Identify which cell holds the provided text, then report its (x, y) central coordinate. 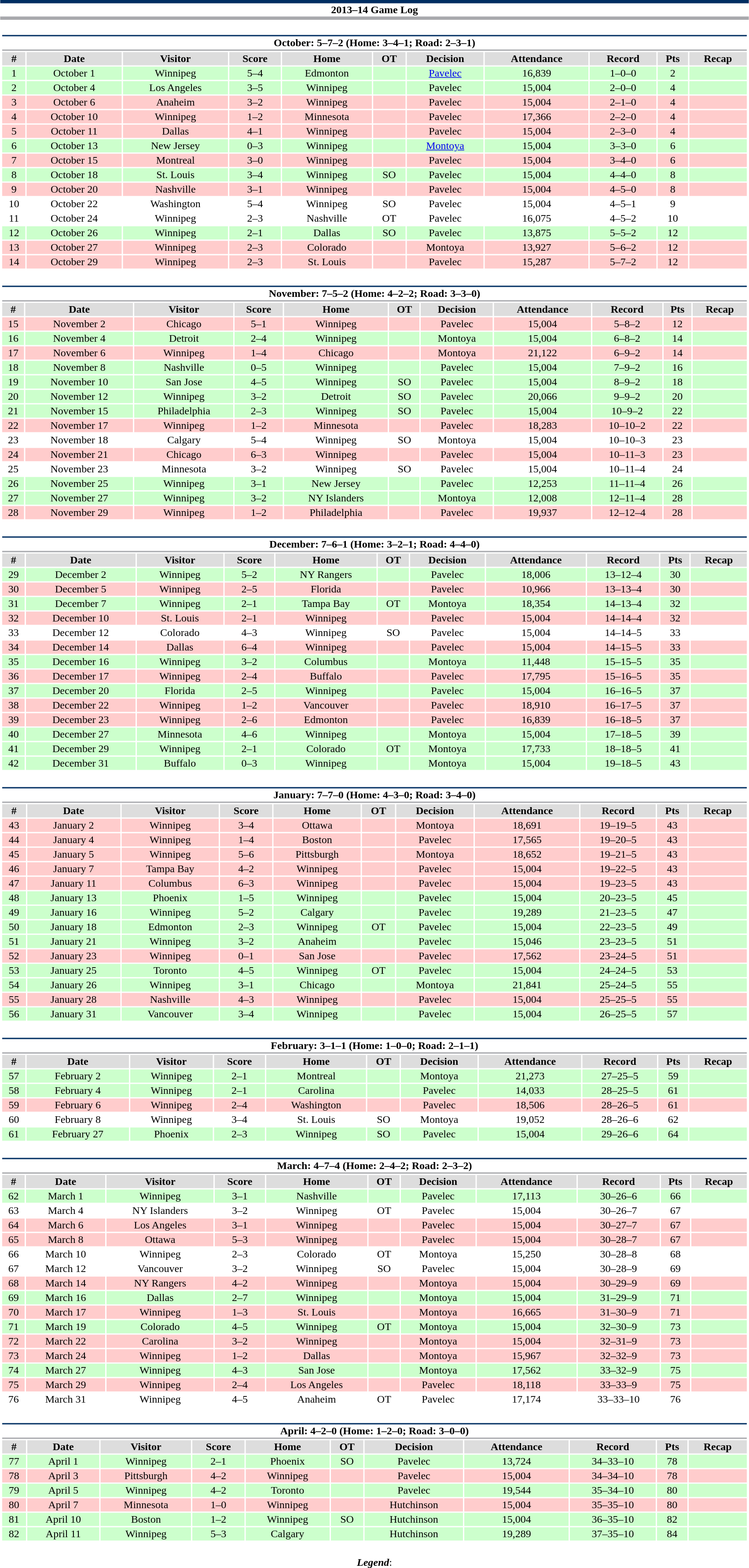
March 17 (66, 1312)
October 20 (74, 190)
November 18 (79, 440)
44 (14, 840)
December 7 (81, 604)
18–18–5 (623, 749)
November: 7–5–2 (Home: 4–2–2; Road: 3–3–0) (374, 294)
34–34–10 (613, 1476)
April: 4–2–0 (Home: 1–2–0; Road: 3–0–0) (374, 1431)
56 (14, 1014)
3–4–0 (623, 161)
2–0–0 (623, 88)
17,565 (527, 840)
34 (13, 647)
2013–14 Game Log (374, 10)
March 27 (66, 1370)
14,033 (530, 1090)
18,118 (526, 1385)
14–14–4 (623, 618)
March 24 (66, 1356)
October 18 (74, 175)
22–23–5 (618, 927)
10,966 (536, 589)
March 10 (66, 1254)
10–10–3 (628, 440)
3 (14, 102)
42 (13, 763)
February: 3–1–1 (Home: 1–0–0; Road: 2–1–1) (374, 1046)
December 14 (81, 647)
20–23–5 (618, 898)
April 10 (63, 1520)
January 11 (73, 884)
November 27 (79, 498)
15–15–5 (623, 662)
17,113 (526, 1196)
20,066 (543, 396)
16–16–5 (623, 691)
1–3 (240, 1312)
17 (13, 353)
December 20 (81, 691)
December 31 (81, 763)
16–18–5 (623, 720)
19–22–5 (618, 869)
25–25–5 (618, 1000)
December 29 (81, 749)
March 4 (66, 1211)
15–16–5 (623, 676)
5–5–2 (623, 233)
24–24–5 (618, 971)
54 (14, 985)
50 (14, 927)
5–1 (259, 324)
8–9–2 (628, 382)
58 (14, 1090)
November 25 (79, 483)
21 (13, 411)
November 17 (79, 425)
4–5–0 (623, 190)
March 6 (66, 1225)
33–32–9 (618, 1370)
35–34–10 (613, 1491)
19–19–5 (618, 826)
30–29–9 (618, 1283)
28–25–5 (620, 1090)
34–33–10 (613, 1462)
15,250 (526, 1254)
2–1–0 (623, 102)
April 1 (63, 1462)
2–2–0 (623, 117)
31–30–9 (618, 1312)
23–23–5 (618, 942)
December 10 (81, 618)
December 5 (81, 589)
February 8 (78, 1119)
19–23–5 (618, 884)
18,006 (536, 575)
25 (13, 469)
18,691 (527, 826)
30–27–7 (618, 1225)
11,448 (536, 662)
13–13–4 (623, 589)
7–9–2 (628, 367)
38 (13, 705)
October 29 (74, 262)
March 16 (66, 1298)
January 23 (73, 956)
10–10–2 (628, 425)
October: 5–7–2 (Home: 3–4–1; Road: 2–3–1) (374, 43)
4–5–1 (623, 204)
15,287 (537, 262)
21,273 (530, 1076)
April 7 (63, 1505)
15,967 (526, 1356)
12–12–4 (628, 512)
18,506 (530, 1105)
November 4 (79, 338)
13–12–4 (623, 575)
18,652 (527, 855)
19,052 (530, 1119)
5 (14, 132)
January 31 (73, 1014)
13,927 (537, 248)
52 (14, 956)
12,253 (543, 483)
77 (14, 1462)
21–23–5 (618, 913)
10–11–3 (628, 454)
October 26 (74, 233)
February 2 (78, 1076)
19,544 (517, 1491)
November 12 (79, 396)
October 13 (74, 146)
81 (14, 1520)
March 31 (66, 1399)
November 2 (79, 324)
33–33–10 (618, 1399)
5–7–2 (623, 262)
February 4 (78, 1090)
36–35–10 (613, 1520)
January 26 (73, 985)
December 16 (81, 662)
6–4 (249, 647)
33–33–9 (618, 1385)
27–25–5 (620, 1076)
32–30–9 (618, 1327)
17,174 (526, 1399)
14–15–5 (623, 647)
7 (14, 161)
November 15 (79, 411)
19–18–5 (623, 763)
63 (13, 1211)
0–5 (259, 367)
13,724 (517, 1462)
March 14 (66, 1283)
60 (14, 1119)
October 10 (74, 117)
15,046 (527, 942)
December 2 (81, 575)
January 7 (73, 869)
1–0 (218, 1505)
January 16 (73, 913)
February 27 (78, 1134)
5–8–2 (628, 324)
74 (13, 1370)
16,075 (537, 219)
March 1 (66, 1196)
3–3–0 (623, 146)
October 11 (74, 132)
October 22 (74, 204)
1–0–0 (623, 73)
14–13–4 (623, 604)
36 (13, 676)
30–28–9 (618, 1269)
32–31–9 (618, 1341)
February 6 (78, 1105)
35–35–10 (613, 1505)
25–24–5 (618, 985)
26–25–5 (618, 1014)
29–26–6 (620, 1134)
4–1 (255, 132)
1 (14, 73)
2–3–0 (623, 132)
January 4 (73, 840)
March: 4–7–4 (Home: 2–4–2; Road: 2–3–2) (374, 1166)
72 (13, 1341)
31–29–9 (618, 1298)
January: 7–7–0 (Home: 4–3–0; Road: 3–4–0) (374, 795)
December: 7–6–1 (Home: 3–2–1; Road: 4–4–0) (374, 545)
6–9–2 (628, 353)
December 22 (81, 705)
12,008 (543, 498)
19 (13, 382)
4–4–0 (623, 175)
12–11–4 (628, 498)
November 10 (79, 382)
23–24–5 (618, 956)
15 (13, 324)
October 24 (74, 219)
March 29 (66, 1385)
October 27 (74, 248)
16–17–5 (623, 705)
30–26–6 (618, 1196)
March 22 (66, 1341)
October 15 (74, 161)
17–18–5 (623, 734)
13,875 (537, 233)
9–9–2 (628, 396)
January 21 (73, 942)
19–21–5 (618, 855)
46 (14, 869)
11–11–4 (628, 483)
48 (14, 898)
November 8 (79, 367)
November 29 (79, 512)
December 17 (81, 676)
2–7 (240, 1298)
3–0 (255, 161)
10–9–2 (628, 411)
5–6–2 (623, 248)
19–20–5 (618, 840)
17,795 (536, 676)
18,354 (536, 604)
29 (13, 575)
1–5 (246, 898)
65 (13, 1240)
April 11 (63, 1534)
January 28 (73, 1000)
28–26–5 (620, 1105)
January 18 (73, 927)
21,122 (543, 353)
6–8–2 (628, 338)
30–28–7 (618, 1240)
April 3 (63, 1476)
40 (13, 734)
January 13 (73, 898)
December 23 (81, 720)
5–6 (246, 855)
December 12 (81, 633)
January 2 (73, 826)
18,283 (543, 425)
17,366 (537, 117)
0–1 (246, 956)
January 5 (73, 855)
19,937 (543, 512)
30–26–7 (618, 1211)
14–14–5 (623, 633)
October 6 (74, 102)
32–32–9 (618, 1356)
70 (13, 1312)
December 27 (81, 734)
17,733 (536, 749)
3–5 (255, 88)
January 25 (73, 971)
April 5 (63, 1491)
37–35–10 (613, 1534)
2–6 (249, 720)
October 4 (74, 88)
16,665 (526, 1312)
30–28–8 (618, 1254)
28–26–6 (620, 1119)
March 19 (66, 1327)
4–5–2 (623, 219)
March 12 (66, 1269)
31 (13, 604)
November 6 (79, 353)
4–6 (249, 734)
84 (672, 1534)
18,910 (536, 705)
27 (13, 498)
November 23 (79, 469)
11 (14, 219)
November 21 (79, 454)
13 (14, 248)
21,841 (527, 985)
79 (14, 1491)
October 1 (74, 73)
10–11–4 (628, 469)
March 8 (66, 1240)
